Return [x, y] of the center of cell containing provided text 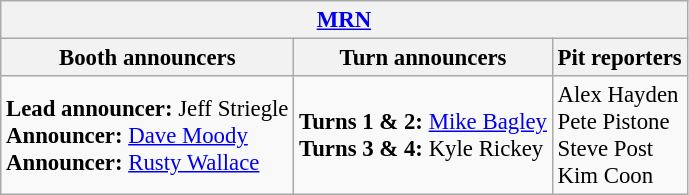
Lead announcer: Jeff StriegleAnnouncer: Dave MoodyAnnouncer: Rusty Wallace [148, 136]
Pit reporters [620, 58]
MRN [344, 20]
Turn announcers [423, 58]
Turns 1 & 2: Mike BagleyTurns 3 & 4: Kyle Rickey [423, 136]
Booth announcers [148, 58]
Alex HaydenPete PistoneSteve PostKim Coon [620, 136]
